Output the (X, Y) coordinate of the center of the cell containing the given text.  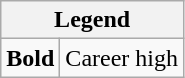
Legend (92, 20)
Bold (30, 58)
Career high (122, 58)
